For the text-containing cell, return its midpoint in (x, y) coordinate format. 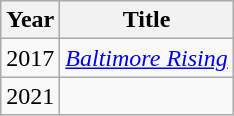
Title (147, 20)
2021 (30, 96)
Baltimore Rising (147, 58)
2017 (30, 58)
Year (30, 20)
